Provide the (X, Y) coordinate of the cell's center where the given text is located.  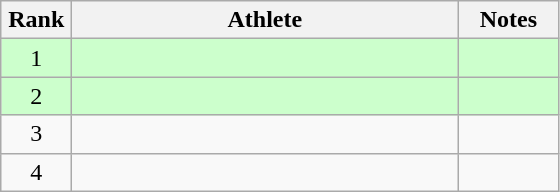
Athlete (265, 20)
Rank (36, 20)
3 (36, 134)
1 (36, 58)
Notes (508, 20)
4 (36, 172)
2 (36, 96)
